Detect which cell encompasses the target text, then output its [X, Y] center coordinate. 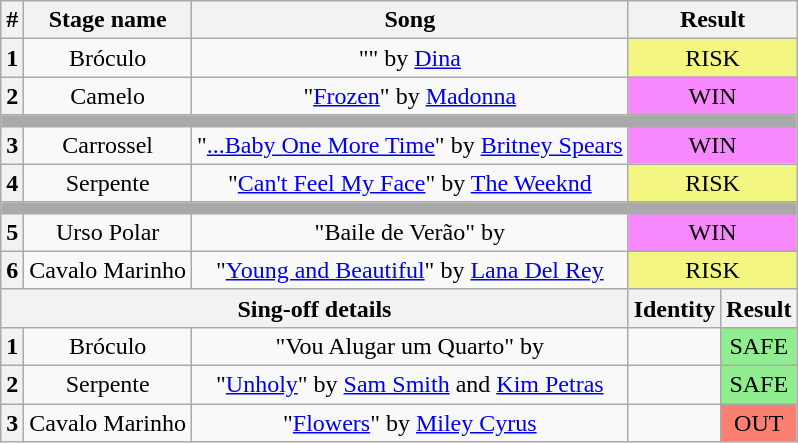
"Vou Alugar um Quarto" by [410, 346]
OUT [759, 423]
Stage name [108, 20]
"Unholy" by Sam Smith and Kim Petras [410, 384]
Identity [674, 308]
# [12, 20]
"Young and Beautiful" by Lana Del Rey [410, 270]
"" by Dina [410, 58]
"Frozen" by Madonna [410, 96]
Song [410, 20]
"Can't Feel My Face" by The Weeknd [410, 183]
4 [12, 183]
"...Baby One More Time" by Britney Spears [410, 145]
Carrossel [108, 145]
Sing-off details [314, 308]
"Flowers" by Miley Cyrus [410, 423]
Urso Polar [108, 232]
"Baile de Verão" by [410, 232]
5 [12, 232]
6 [12, 270]
Camelo [108, 96]
